Find where the given text appears and provide that cell's center as (X, Y) coordinate. 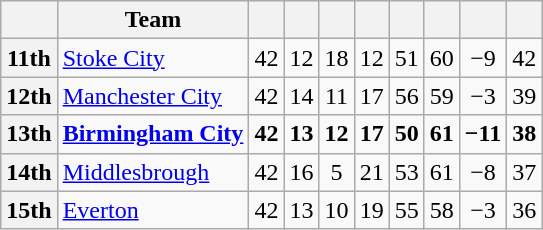
Manchester City (153, 96)
50 (406, 134)
13th (29, 134)
59 (442, 96)
53 (406, 172)
60 (442, 58)
38 (524, 134)
14 (302, 96)
21 (372, 172)
37 (524, 172)
Everton (153, 210)
−8 (482, 172)
14th (29, 172)
−11 (482, 134)
16 (302, 172)
36 (524, 210)
18 (336, 58)
19 (372, 210)
56 (406, 96)
39 (524, 96)
−9 (482, 58)
Stoke City (153, 58)
Middlesbrough (153, 172)
11 (336, 96)
55 (406, 210)
58 (442, 210)
Birmingham City (153, 134)
15th (29, 210)
11th (29, 58)
5 (336, 172)
10 (336, 210)
Team (153, 20)
51 (406, 58)
12th (29, 96)
